Detect which cell encompasses the target text, then output its (X, Y) center coordinate. 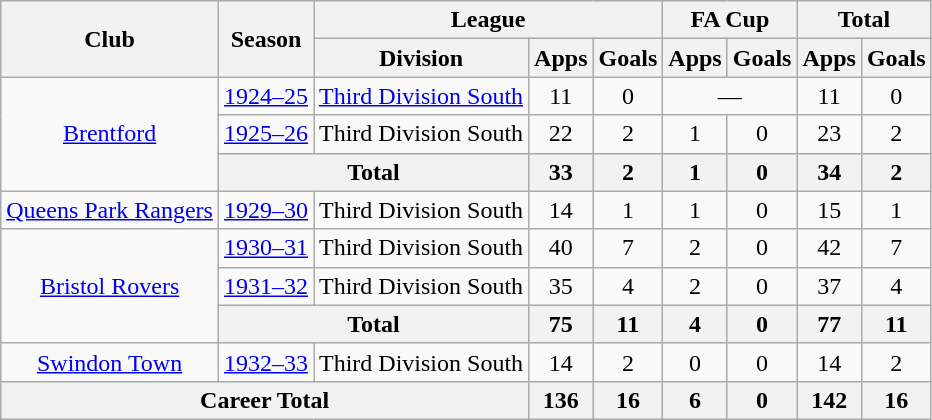
Brentford (110, 134)
1930–31 (266, 248)
33 (561, 172)
77 (829, 324)
1931–32 (266, 286)
35 (561, 286)
22 (561, 134)
1925–26 (266, 134)
6 (695, 400)
34 (829, 172)
Queens Park Rangers (110, 210)
1929–30 (266, 210)
Swindon Town (110, 362)
142 (829, 400)
League (488, 20)
Career Total (265, 400)
— (730, 96)
Bristol Rovers (110, 286)
FA Cup (730, 20)
1924–25 (266, 96)
40 (561, 248)
15 (829, 210)
136 (561, 400)
Season (266, 39)
Club (110, 39)
42 (829, 248)
Division (422, 58)
1932–33 (266, 362)
75 (561, 324)
37 (829, 286)
23 (829, 134)
